Locate the cell with the specified text and output its (x, y) center coordinate. 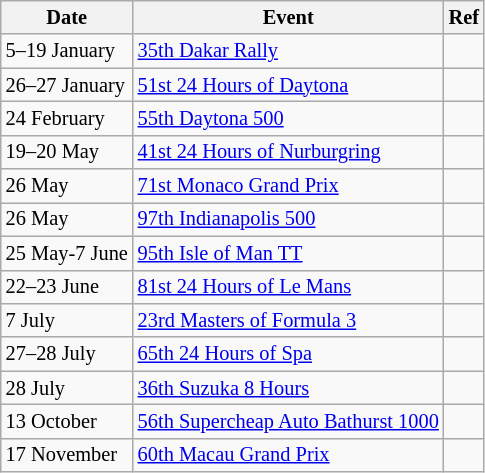
95th Isle of Man TT (288, 253)
22–23 June (67, 287)
Date (67, 17)
28 July (67, 388)
51st 24 Hours of Daytona (288, 85)
56th Supercheap Auto Bathurst 1000 (288, 421)
5–19 January (67, 51)
97th Indianapolis 500 (288, 219)
13 October (67, 421)
41st 24 Hours of Nurburgring (288, 152)
81st 24 Hours of Le Mans (288, 287)
26–27 January (67, 85)
17 November (67, 455)
36th Suzuka 8 Hours (288, 388)
55th Daytona 500 (288, 118)
23rd Masters of Formula 3 (288, 320)
60th Macau Grand Prix (288, 455)
71st Monaco Grand Prix (288, 186)
7 July (67, 320)
19–20 May (67, 152)
Ref (464, 17)
24 February (67, 118)
27–28 July (67, 354)
35th Dakar Rally (288, 51)
65th 24 Hours of Spa (288, 354)
Event (288, 17)
25 May-7 June (67, 253)
